Identify which cell holds the provided text, then report its (x, y) central coordinate. 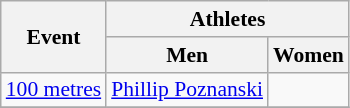
100 metres (54, 90)
Men (187, 55)
Event (54, 36)
Athletes (228, 19)
Women (308, 55)
Phillip Poznanski (187, 90)
